Locate the cell with the specified text and output its (x, y) center coordinate. 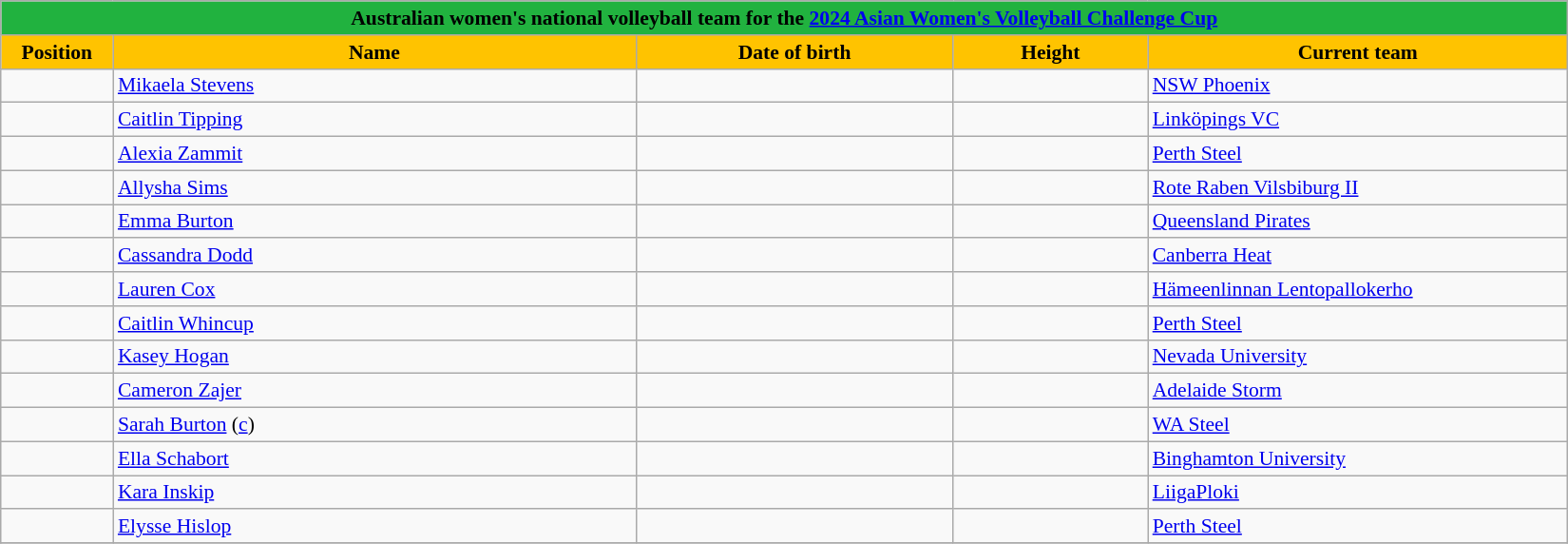
Ella Schabort (374, 458)
Cameron Zajer (374, 391)
WA Steel (1358, 425)
Sarah Burton (c) (374, 425)
Mikaela Stevens (374, 86)
Caitlin Tipping (374, 120)
Kara Inskip (374, 493)
Elysse Hislop (374, 527)
Cassandra Dodd (374, 256)
Alexia Zammit (374, 154)
Queensland Pirates (1358, 222)
Emma Burton (374, 222)
Adelaide Storm (1358, 391)
Canberra Heat (1358, 256)
Australian women's national volleyball team for the 2024 Asian Women's Volleyball Challenge Cup (785, 18)
Date of birth (794, 52)
Height (1051, 52)
Rote Raben Vilsbiburg II (1358, 187)
NSW Phoenix (1358, 86)
Name (374, 52)
Position (57, 52)
Nevada University (1358, 357)
Linköpings VC (1358, 120)
Allysha Sims (374, 187)
Lauren Cox (374, 289)
LiigaPloki (1358, 493)
Binghamton University (1358, 458)
Kasey Hogan (374, 357)
Current team (1358, 52)
Hämeenlinnan Lentopallokerho (1358, 289)
Caitlin Whincup (374, 323)
